Capture the cell that displays the provided text and extract its (x, y) central coordinate. 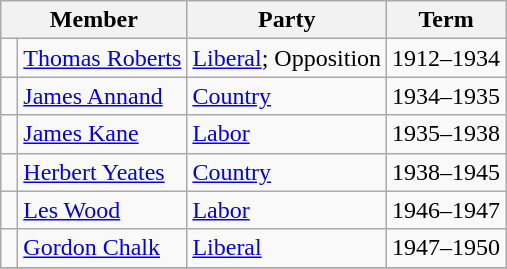
1935–1938 (446, 134)
Herbert Yeates (102, 172)
Liberal (287, 248)
Liberal; Opposition (287, 58)
Gordon Chalk (102, 248)
Member (94, 20)
1947–1950 (446, 248)
Party (287, 20)
1938–1945 (446, 172)
Les Wood (102, 210)
James Kane (102, 134)
1934–1935 (446, 96)
Thomas Roberts (102, 58)
James Annand (102, 96)
Term (446, 20)
1946–1947 (446, 210)
1912–1934 (446, 58)
